For the text-containing cell, return its midpoint in (x, y) coordinate format. 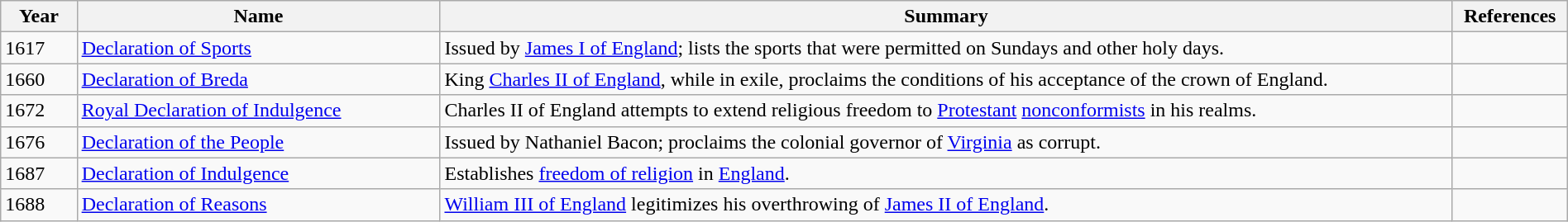
1672 (39, 111)
Year (39, 17)
Charles II of England attempts to extend religious freedom to Protestant nonconformists in his realms. (946, 111)
Declaration of Breda (258, 79)
Establishes freedom of religion in England. (946, 173)
1687 (39, 173)
Summary (946, 17)
Declaration of the People (258, 142)
William III of England legitimizes his overthrowing of James II of England. (946, 205)
Declaration of Indulgence (258, 173)
Royal Declaration of Indulgence (258, 111)
King Charles II of England, while in exile, proclaims the conditions of his acceptance of the crown of England. (946, 79)
1617 (39, 48)
Issued by James I of England; lists the sports that were permitted on Sundays and other holy days. (946, 48)
1688 (39, 205)
Declaration of Reasons (258, 205)
References (1510, 17)
Issued by Nathaniel Bacon; proclaims the colonial governor of Virginia as corrupt. (946, 142)
Name (258, 17)
Declaration of Sports (258, 48)
1676 (39, 142)
1660 (39, 79)
